Output the (x, y) coordinate of the center of the cell containing the given text.  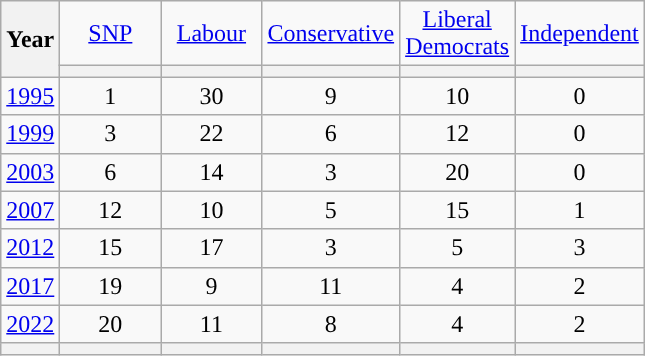
SNP (110, 34)
1999 (30, 134)
2003 (30, 172)
2012 (30, 248)
Conservative (331, 34)
17 (212, 248)
2017 (30, 286)
19 (110, 286)
14 (212, 172)
30 (212, 96)
Independent (580, 34)
8 (331, 324)
1995 (30, 96)
2007 (30, 210)
22 (212, 134)
Liberal Democrats (458, 34)
Year (30, 39)
Labour (212, 34)
2022 (30, 324)
